Locate the cell with the specified text and output its [X, Y] center coordinate. 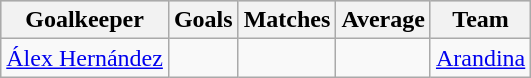
Matches [287, 20]
Average [384, 20]
Goalkeeper [85, 20]
Álex Hernández [85, 58]
Arandina [480, 58]
Goals [203, 20]
Team [480, 20]
